Locate the cell with the specified text and output its (x, y) center coordinate. 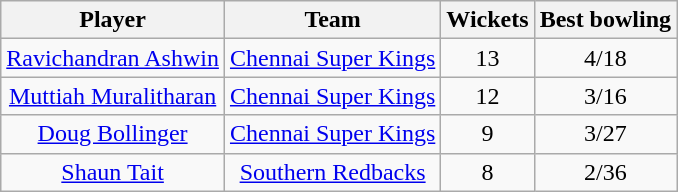
3/16 (605, 96)
13 (488, 58)
Best bowling (605, 20)
Ravichandran Ashwin (113, 58)
9 (488, 134)
12 (488, 96)
4/18 (605, 58)
2/36 (605, 172)
Team (332, 20)
3/27 (605, 134)
Southern Redbacks (332, 172)
Doug Bollinger (113, 134)
8 (488, 172)
Wickets (488, 20)
Shaun Tait (113, 172)
Muttiah Muralitharan (113, 96)
Player (113, 20)
